Detect which cell encompasses the target text, then output its [X, Y] center coordinate. 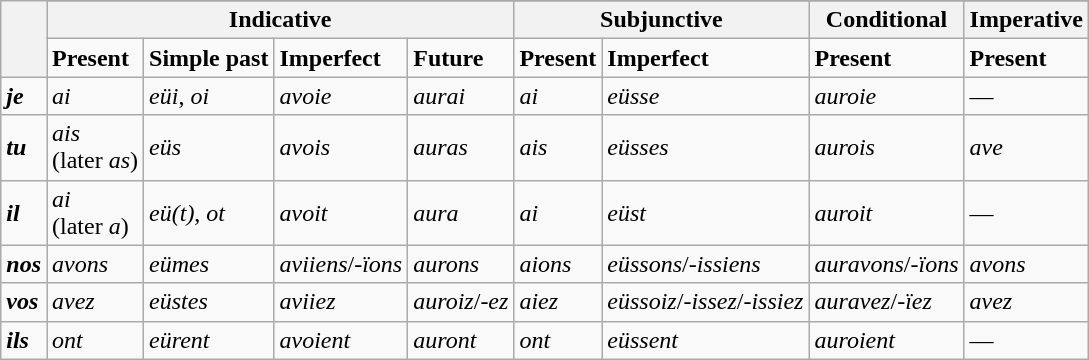
aurai [461, 96]
Indicative [280, 20]
auroit [886, 212]
eüssent [706, 340]
aviiens/-ïons [341, 264]
auras [461, 148]
eüssoiz/-issez/-issiez [706, 302]
vos [24, 302]
avoient [341, 340]
aviiez [341, 302]
ai(later a) [94, 212]
avoit [341, 212]
Subjunctive [662, 20]
auront [461, 340]
Imperative [1026, 20]
eüstes [209, 302]
eürent [209, 340]
Conditional [886, 20]
il [24, 212]
nos [24, 264]
eü(t), ot [209, 212]
avoie [341, 96]
eüsses [706, 148]
tu [24, 148]
eüst [706, 212]
auroie [886, 96]
aura [461, 212]
aions [558, 264]
eüsse [706, 96]
aiez [558, 302]
eüi, oi [209, 96]
eümes [209, 264]
Future [461, 58]
ais(later as) [94, 148]
Simple past [209, 58]
aurois [886, 148]
avois [341, 148]
je [24, 96]
auroiz/-ez [461, 302]
auravons/-ïons [886, 264]
eüs [209, 148]
aurons [461, 264]
ave [1026, 148]
ais [558, 148]
auravez/-ïez [886, 302]
eüssons/-issiens [706, 264]
auroient [886, 340]
ils [24, 340]
